Return the [x, y] coordinate for the center point of the cell that contains the specified text.  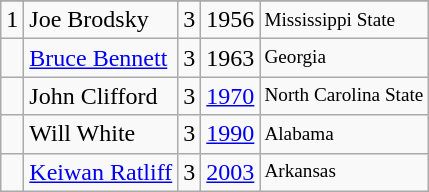
1963 [230, 58]
1990 [230, 134]
North Carolina State [344, 96]
Arkansas [344, 172]
2003 [230, 172]
Bruce Bennett [101, 58]
Georgia [344, 58]
Will White [101, 134]
Keiwan Ratliff [101, 172]
1 [12, 20]
1956 [230, 20]
Mississippi State [344, 20]
John Clifford [101, 96]
Alabama [344, 134]
1970 [230, 96]
Joe Brodsky [101, 20]
